Find where the given text appears and provide that cell's center as [X, Y] coordinate. 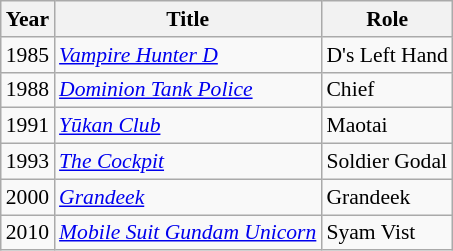
1988 [28, 90]
Vampire Hunter D [188, 55]
Soldier Godal [387, 162]
Mobile Suit Gundam Unicorn [188, 233]
Syam Vist [387, 233]
The Cockpit [188, 162]
Role [387, 19]
1991 [28, 126]
Yūkan Club [188, 126]
2000 [28, 197]
D's Left Hand [387, 55]
Chief [387, 90]
2010 [28, 233]
Year [28, 19]
Title [188, 19]
Maotai [387, 126]
1993 [28, 162]
1985 [28, 55]
Dominion Tank Police [188, 90]
